Detect which cell encompasses the target text, then output its (X, Y) center coordinate. 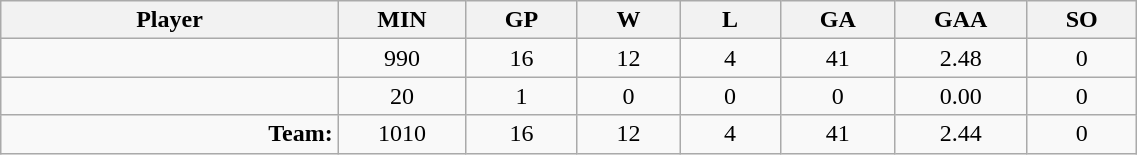
GP (522, 20)
L (730, 20)
0.00 (961, 96)
MIN (402, 20)
1 (522, 96)
GA (838, 20)
SO (1081, 20)
20 (402, 96)
2.44 (961, 134)
GAA (961, 20)
Player (170, 20)
1010 (402, 134)
2.48 (961, 58)
Team: (170, 134)
W (628, 20)
990 (402, 58)
